Scan for the cell matching the given text and deliver its [X, Y] coordinate at center. 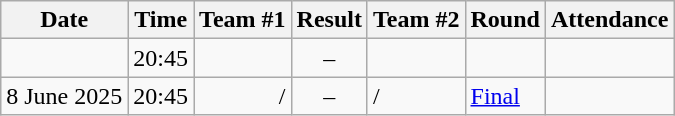
Round [505, 20]
Final [505, 96]
Attendance [609, 20]
Date [64, 20]
Result [329, 20]
Time [161, 20]
Team #1 [243, 20]
8 June 2025 [64, 96]
Team #2 [416, 20]
